Capture the cell that displays the provided text and extract its [x, y] central coordinate. 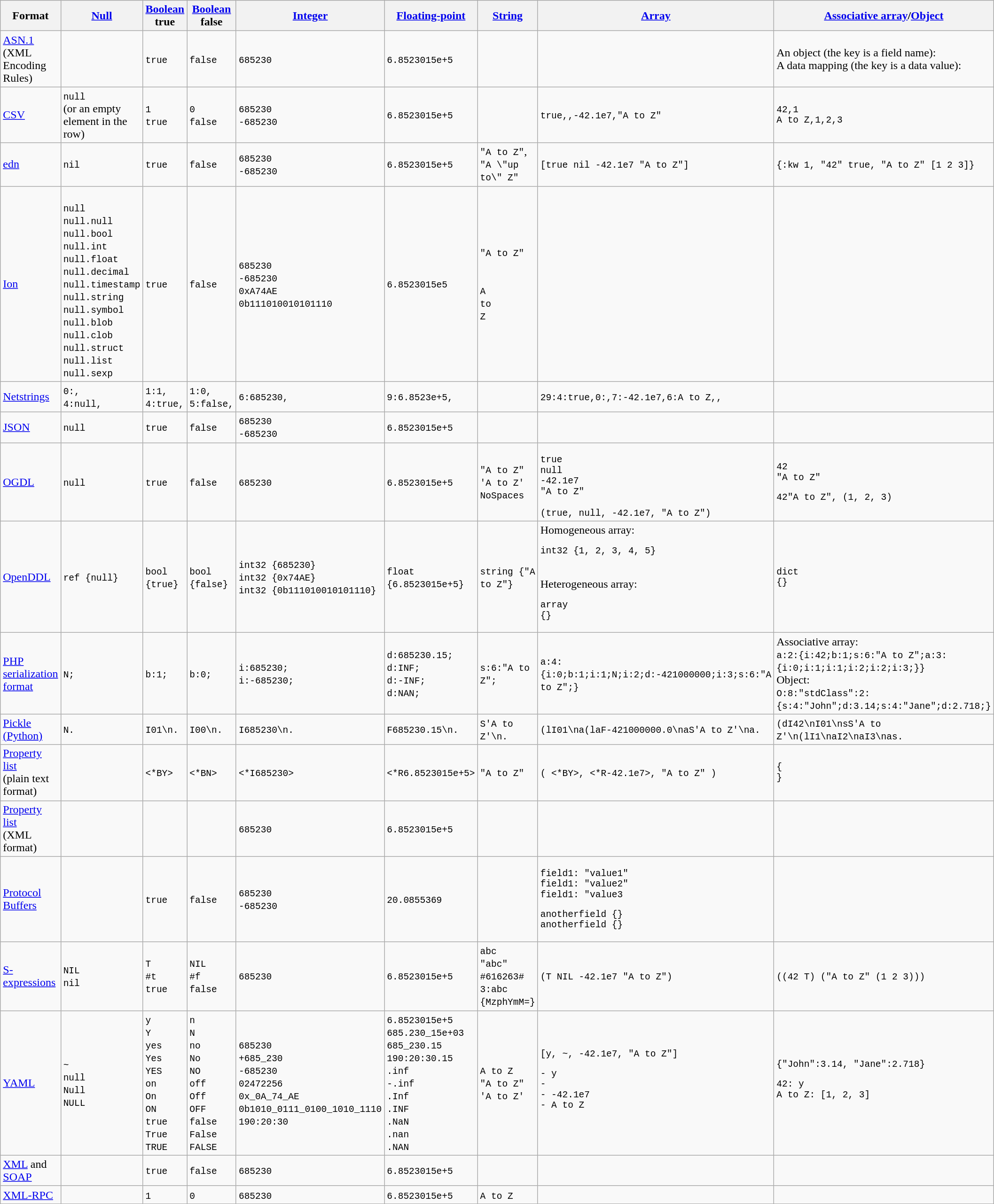
Boolean false [211, 16]
null null.null null.bool null.int null.float null.decimal null.timestamp null.string null.symbol null.blob null.clob null.struct null.list null.sexp [102, 284]
Boolean true [165, 16]
6.8523015e5 [431, 284]
1:0,5:false, [211, 396]
yYyesYesYESonOnONtrueTrueTRUE [165, 1083]
nil [102, 164]
A to Z"A to Z"'A to Z' [508, 1083]
T#ttrue [165, 976]
[true nil -42.1e7 "A to Z"] [656, 164]
20.0855369 [431, 899]
null(or an empty element in the row) [102, 115]
Ion [31, 284]
(dI42\nI01\nsS'A to Z'\n(lI1\naI2\naI3\nas. [884, 729]
N. [102, 729]
Format [31, 16]
Homogeneous array:int32 {1, 2, 3, 4, 5}Heterogeneous array:array {} [656, 577]
Associative array:a:2:{i:42;b:1;s:6:"A to Z";a:3:{i:0;i:1;i:1;i:2;i:2;i:3;}}Object:O:8:"stdClass":2:{s:4:"John";d:3.14;s:4:"Jane";d:2.718;} [884, 674]
"A to Z" [508, 772]
(T NIL -42.1e7 "A to Z") [656, 976]
YAML [31, 1083]
"A to Z", "A \"up to\" Z" [508, 164]
An object (the key is a field name):A data mapping (the key is a data value): [884, 59]
i:685230;i:-685230; [310, 674]
685230-6852300xA74AE0b111010010101110 [310, 284]
truenull -42.1e7 "A to Z" (true, null, -42.1e7, "A to Z") [656, 482]
edn [31, 164]
JSON [31, 427]
1 [165, 1195]
(lI01\na(laF-421000000.0\naS'A to Z'\na. [656, 729]
N; [102, 674]
Property list(plain text format) [31, 772]
bool {false} [211, 577]
A to Z [508, 1195]
F685230.15\n. [431, 729]
~nullNullNULL [102, 1083]
<*R6.8523015e+5> [431, 772]
String [508, 16]
42"A to Z"42"A to Z", (1, 2, 3) [884, 482]
NIL#ffalse [211, 976]
PHP serialization format [31, 674]
<*I685230> [310, 772]
float {6.8523015e+5} [431, 577]
Associative array/Object [884, 16]
CSV [31, 115]
1:1,4:true, [165, 396]
dict{} [884, 577]
<*BN> [211, 772]
9:6.8523e+5, [431, 396]
{} [884, 772]
XML-RPC [31, 1195]
Pickle (Python) [31, 729]
int32 {685230}int32 {0x74AE}int32 {0b111010010101110} [310, 577]
{:kw 1, "42" true, "A to Z" [1 2 3]} [884, 164]
nNnoNoNOoffOffOFFfalseFalseFALSE [211, 1083]
Property list(XML format) [31, 829]
a:4:{i:0;b:1;i:1;N;i:2;d:-421000000;i:3;s:6:"A to Z";} [656, 674]
6.8523015e+5685.230_15e+03685_230.15190:20:30.15.inf-.inf.Inf.INF.NaN.nan.NAN [431, 1083]
29:4:true,0:,7:-42.1e7,6:A to Z,, [656, 396]
( <*BY>, <*R-42.1e7>, "A to Z" ) [656, 772]
6:685230, [310, 396]
"A to Z"'A to Z'NoSpaces [508, 482]
Integer [310, 16]
b:0; [211, 674]
42,1A to Z,1,2,3 [884, 115]
Floating-point [431, 16]
0 [211, 1195]
{"John":3.14, "Jane":2.718}42: y A to Z: [1, 2, 3] [884, 1083]
0false [211, 115]
OGDL [31, 482]
0:,4:null, [102, 396]
S'A to Z'\n. [508, 729]
b:1; [165, 674]
XML and SOAP [31, 1171]
685230+685_230-685230024722560x_0A_74_AE0b1010_0111_0100_1010_1110190:20:30 [310, 1083]
string {"A to Z"} [508, 577]
I00\n. [211, 729]
Null [102, 16]
((42 T) ("A to Z" (1 2 3))) [884, 976]
<*BY> [165, 772]
1true [165, 115]
Protocol Buffers [31, 899]
bool {true} [165, 577]
S-expressions [31, 976]
I01\n. [165, 729]
[y, ~, -42.1e7, "A to Z"]- y - - -42.1e7 - A to Z [656, 1083]
ref {null} [102, 577]
I685230\n. [310, 729]
field1: "value1"field1: "value2" field1: "value3 anotherfield {} anotherfield {} [656, 899]
true,,-42.1e7,"A to Z" [656, 115]
OpenDDL [31, 577]
s:6:"A to Z"; [508, 674]
"A to Z"A to Z [508, 284]
Array [656, 16]
abc"abc"#616263#3:abc{MzphYmM=} [508, 976]
ASN.1(XML Encoding Rules) [31, 59]
Netstrings [31, 396]
d:685230.15;d:INF;d:-INF;d:NAN; [431, 674]
NILnil [102, 976]
